Locate the cell with the specified text and output its [x, y] center coordinate. 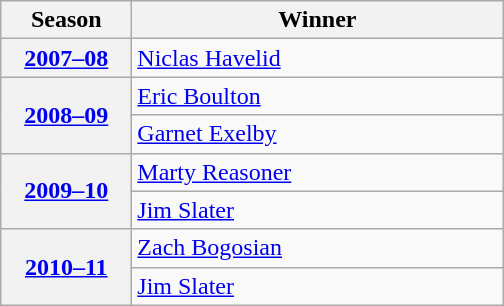
Niclas Havelid [318, 58]
2008–09 [66, 115]
Marty Reasoner [318, 172]
Winner [318, 20]
Zach Bogosian [318, 248]
2009–10 [66, 191]
Season [66, 20]
Eric Boulton [318, 96]
Garnet Exelby [318, 134]
2007–08 [66, 58]
2010–11 [66, 267]
